Pinpoint the cell where the given text exists, returning its (x, y) midpoint coordinate. 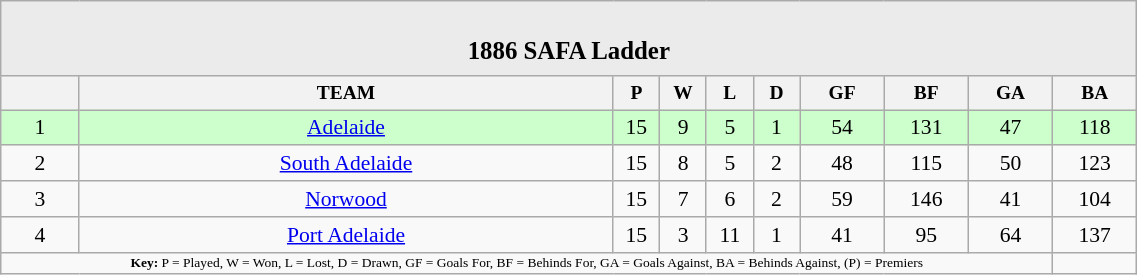
11 (730, 235)
L (730, 94)
Adelaide (346, 128)
South Adelaide (346, 164)
54 (842, 128)
BF (926, 94)
4 (40, 235)
9 (684, 128)
131 (926, 128)
TEAM (346, 94)
GA (1010, 94)
47 (1010, 128)
115 (926, 164)
6 (730, 199)
Port Adelaide (346, 235)
137 (1095, 235)
95 (926, 235)
123 (1095, 164)
118 (1095, 128)
Key: P = Played, W = Won, L = Lost, D = Drawn, GF = Goals For, BF = Behinds For, GA = Goals Against, BA = Behinds Against, (P) = Premiers (527, 263)
BA (1095, 94)
7 (684, 199)
146 (926, 199)
P (636, 94)
D (776, 94)
59 (842, 199)
Norwood (346, 199)
W (684, 94)
50 (1010, 164)
64 (1010, 235)
8 (684, 164)
104 (1095, 199)
GF (842, 94)
48 (842, 164)
